Locate the cell with the specified text and output its [x, y] center coordinate. 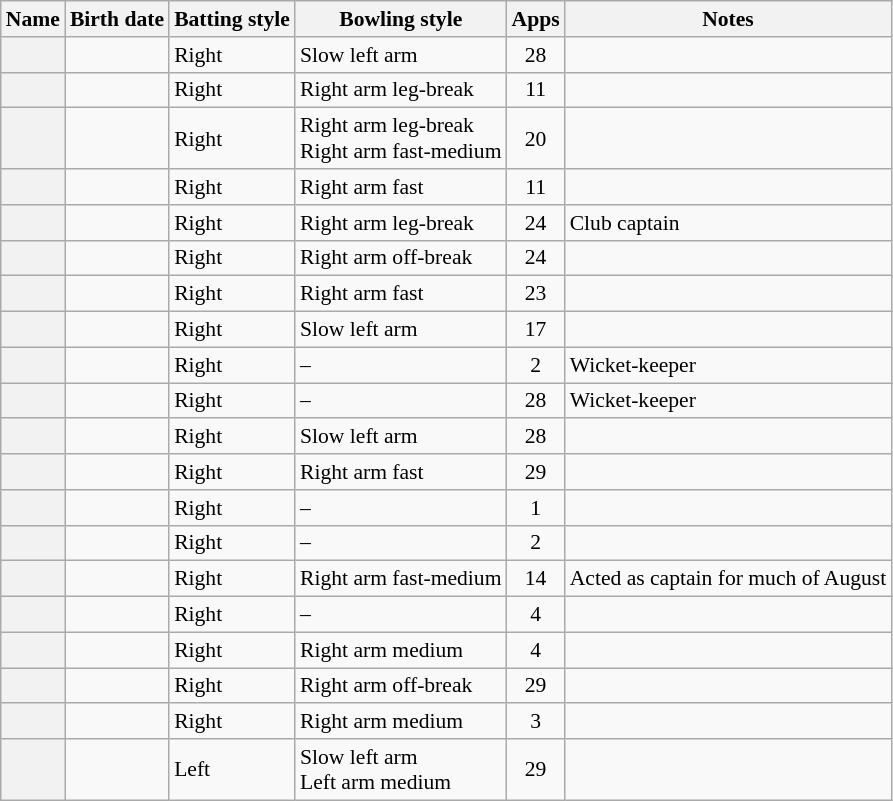
Right arm leg-breakRight arm fast-medium [401, 138]
23 [536, 294]
17 [536, 330]
Slow left armLeft arm medium [401, 770]
3 [536, 722]
Apps [536, 19]
Batting style [232, 19]
20 [536, 138]
Name [33, 19]
1 [536, 508]
Bowling style [401, 19]
Birth date [117, 19]
Left [232, 770]
14 [536, 579]
Notes [728, 19]
Club captain [728, 223]
Right arm fast-medium [401, 579]
Acted as captain for much of August [728, 579]
